Search for the cell housing the specified text and yield its [X, Y] center coordinate. 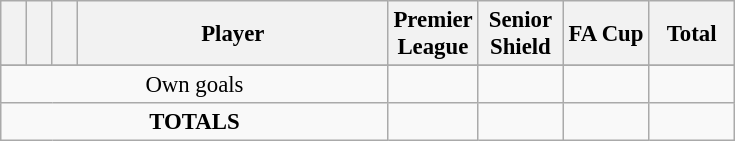
Total [692, 34]
Premier League [432, 34]
TOTALS [194, 122]
Senior Shield [521, 34]
Player [234, 34]
FA Cup [606, 34]
Own goals [194, 85]
